Detect which cell encompasses the target text, then output its (x, y) center coordinate. 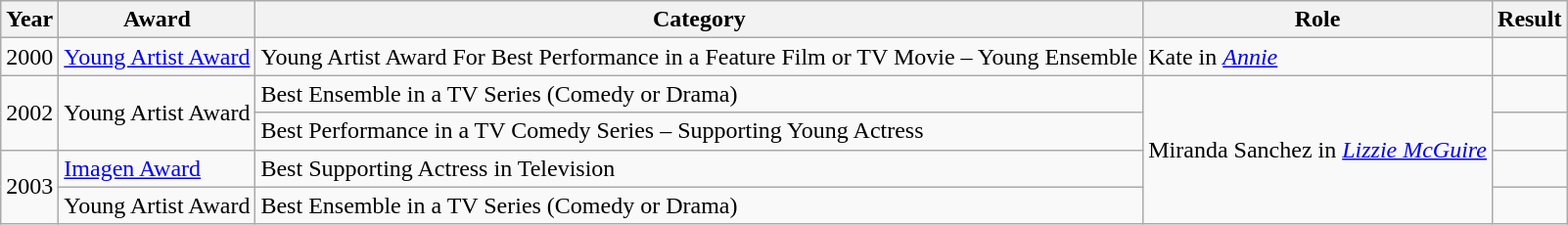
Imagen Award (157, 168)
Best Performance in a TV Comedy Series – Supporting Young Actress (699, 131)
Role (1317, 20)
Year (29, 20)
2002 (29, 112)
Young Artist Award For Best Performance in a Feature Film or TV Movie – Young Ensemble (699, 57)
Miranda Sanchez in Lizzie McGuire (1317, 150)
Result (1530, 20)
2000 (29, 57)
Kate in Annie (1317, 57)
Best Supporting Actress in Television (699, 168)
2003 (29, 187)
Category (699, 20)
Award (157, 20)
